For the text-containing cell, return its midpoint in (x, y) coordinate format. 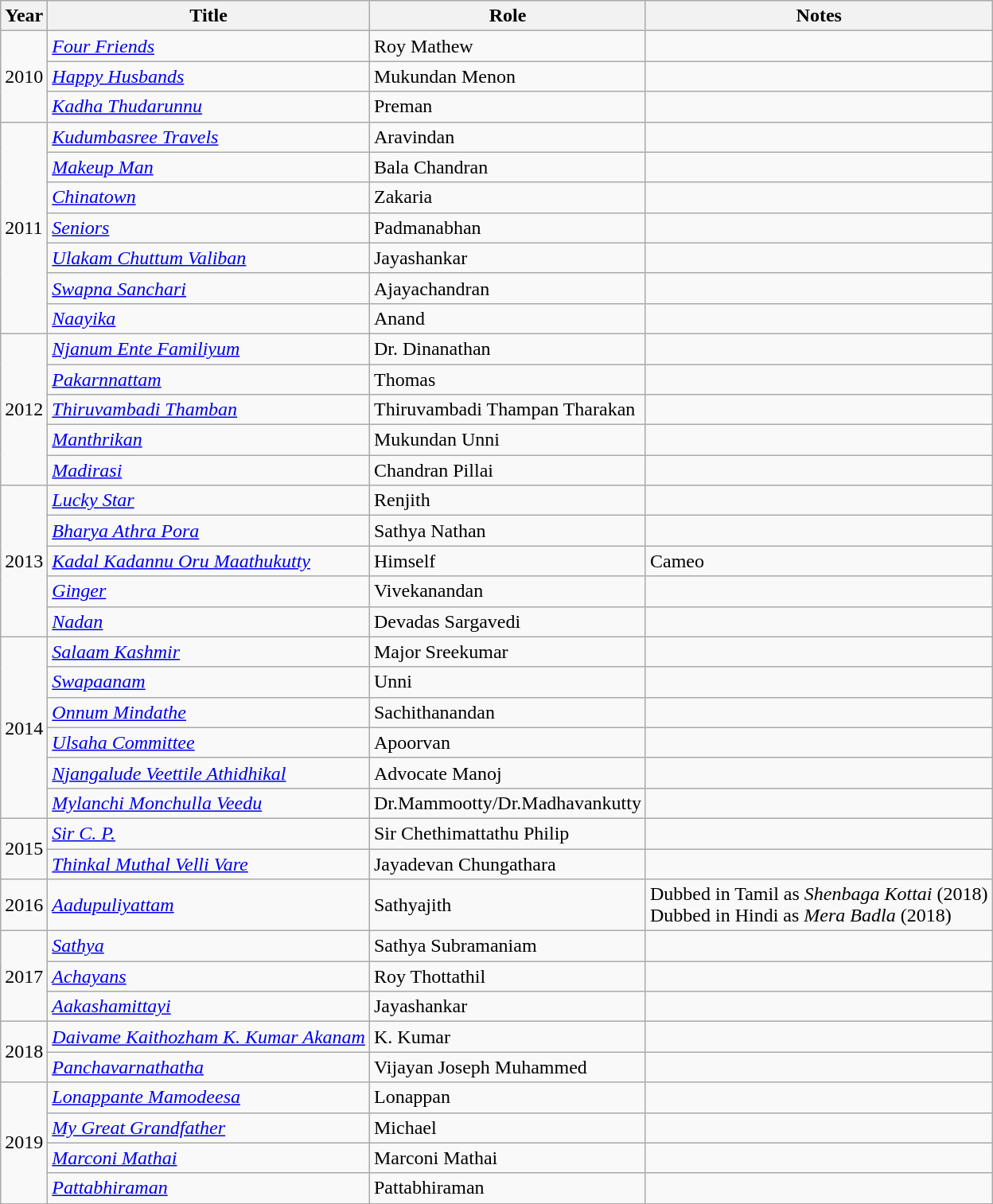
Thiruvambadi Thampan Tharakan (508, 410)
Chandran Pillai (508, 470)
Aravindan (508, 137)
Title (208, 16)
Sir C. P. (208, 833)
Lonappante Mamodeesa (208, 1097)
Devadas Sargavedi (508, 621)
2018 (24, 1052)
Major Sreekumar (508, 652)
Role (508, 16)
Madirasi (208, 470)
Ginger (208, 591)
Pakarnnattam (208, 380)
Roy Thottathil (508, 976)
2010 (24, 76)
Thinkal Muthal Velli Vare (208, 863)
Mukundan Menon (508, 76)
Vivekanandan (508, 591)
Renjith (508, 501)
Advocate Manoj (508, 773)
Year (24, 16)
2011 (24, 228)
Daivame Kaithozham K. Kumar Akanam (208, 1037)
Michael (508, 1128)
Seniors (208, 228)
Panchavarnathatha (208, 1067)
Bala Chandran (508, 167)
Cameo (819, 561)
Thiruvambadi Thamban (208, 410)
2017 (24, 976)
Sathya Subramaniam (508, 946)
Swapna Sanchari (208, 288)
Thomas (508, 380)
Mukundan Unni (508, 440)
Bharya Athra Pora (208, 531)
Himself (508, 561)
Njangalude Veettile Athidhikal (208, 773)
Sachithanandan (508, 712)
My Great Grandfather (208, 1128)
Naayika (208, 318)
Dr. Dinanathan (508, 349)
Kudumbasree Travels (208, 137)
Preman (508, 107)
Dubbed in Tamil as Shenbaga Kottai (2018)Dubbed in Hindi as Mera Badla (2018) (819, 906)
Notes (819, 16)
Mylanchi Monchulla Veedu (208, 803)
K. Kumar (508, 1037)
2015 (24, 848)
Unni (508, 682)
Njanum Ente Familiyum (208, 349)
Chinatown (208, 197)
Lonappan (508, 1097)
Jayadevan Chungathara (508, 863)
Aakashamittayi (208, 1007)
Zakaria (508, 197)
Sathya Nathan (508, 531)
Four Friends (208, 46)
Ajayachandran (508, 288)
Padmanabhan (508, 228)
Sathyajith (508, 906)
Roy Mathew (508, 46)
Salaam Kashmir (208, 652)
Dr.Mammootty/Dr.Madhavankutty (508, 803)
2019 (24, 1143)
Sir Chethimattathu Philip (508, 833)
Ulakam Chuttum Valiban (208, 258)
Vijayan Joseph Muhammed (508, 1067)
Swapaanam (208, 682)
2012 (24, 409)
Lucky Star (208, 501)
2016 (24, 906)
Ulsaha Committee (208, 742)
Happy Husbands (208, 76)
Anand (508, 318)
Onnum Mindathe (208, 712)
Kadha Thudarunnu (208, 107)
Manthrikan (208, 440)
Apoorvan (508, 742)
Kadal Kadannu Oru Maathukutty (208, 561)
Makeup Man (208, 167)
Aadupuliyattam (208, 906)
Sathya (208, 946)
Nadan (208, 621)
Achayans (208, 976)
2014 (24, 727)
2013 (24, 561)
